Detect which cell encompasses the target text, then output its (x, y) center coordinate. 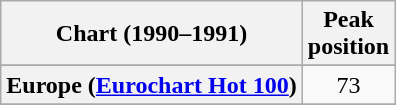
Europe (Eurochart Hot 100) (152, 85)
73 (348, 85)
Peakposition (348, 34)
Chart (1990–1991) (152, 34)
